From the cell containing the given text, extract its center point as [x, y] coordinate. 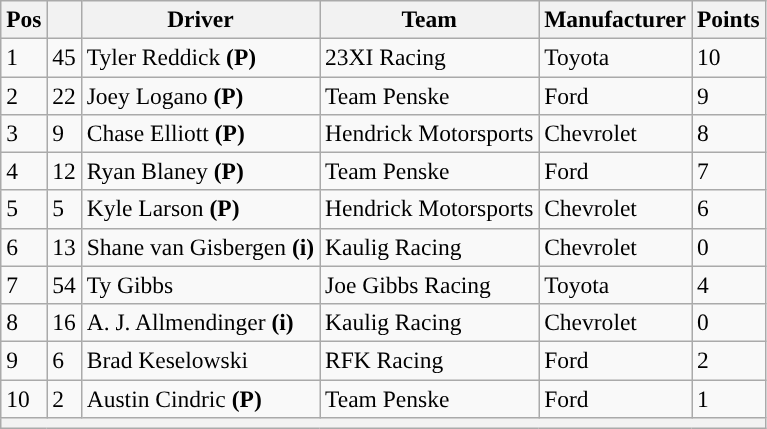
A. J. Allmendinger (i) [200, 322]
Ryan Blaney (P) [200, 171]
Chase Elliott (P) [200, 133]
Team [430, 19]
Kyle Larson (P) [200, 209]
13 [64, 247]
12 [64, 171]
Pos [24, 19]
22 [64, 95]
45 [64, 57]
Brad Keselowski [200, 360]
3 [24, 133]
Joe Gibbs Racing [430, 285]
Joey Logano (P) [200, 95]
Points [729, 19]
Ty Gibbs [200, 285]
54 [64, 285]
Shane van Gisbergen (i) [200, 247]
23XI Racing [430, 57]
Tyler Reddick (P) [200, 57]
RFK Racing [430, 360]
Manufacturer [616, 19]
16 [64, 322]
Driver [200, 19]
Austin Cindric (P) [200, 398]
